Provide the (x, y) coordinate of the cell's center where the given text is located.  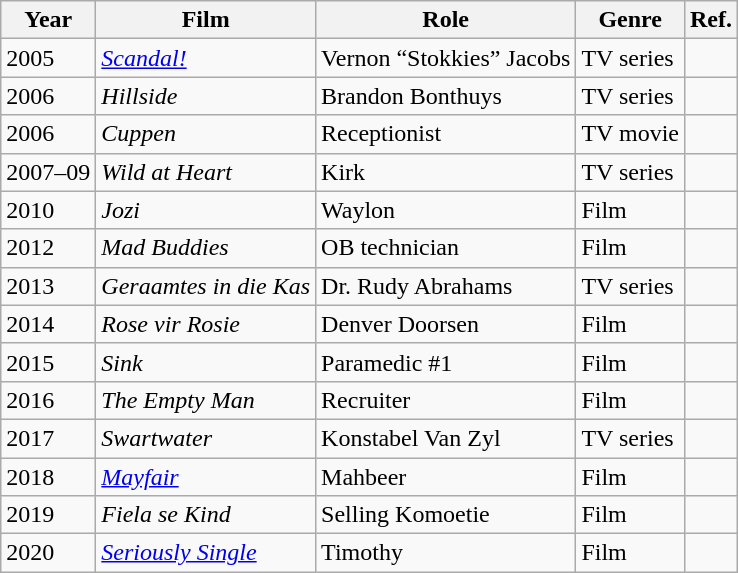
Geraamtes in die Kas (206, 286)
Swartwater (206, 438)
Ref. (710, 20)
Kirk (446, 172)
Wild at Heart (206, 172)
2018 (48, 477)
Timothy (446, 553)
Year (48, 20)
Dr. Rudy Abrahams (446, 286)
Genre (630, 20)
2012 (48, 248)
Role (446, 20)
Rose vir Rosie (206, 324)
Konstabel Van Zyl (446, 438)
2016 (48, 400)
2007–09 (48, 172)
2010 (48, 210)
2005 (48, 58)
Denver Doorsen (446, 324)
Scandal! (206, 58)
Brandon Bonthuys (446, 96)
Seriously Single (206, 553)
Hillside (206, 96)
Jozi (206, 210)
2014 (48, 324)
Vernon “Stokkies” Jacobs (446, 58)
Receptionist (446, 134)
Mahbeer (446, 477)
Cuppen (206, 134)
Waylon (446, 210)
TV movie (630, 134)
Selling Komoetie (446, 515)
Mad Buddies (206, 248)
2017 (48, 438)
2015 (48, 362)
Paramedic #1 (446, 362)
OB technician (446, 248)
Mayfair (206, 477)
Recruiter (446, 400)
Fiela se Kind (206, 515)
2020 (48, 553)
Sink (206, 362)
2013 (48, 286)
2019 (48, 515)
The Empty Man (206, 400)
